Detect which cell encompasses the target text, then output its [X, Y] center coordinate. 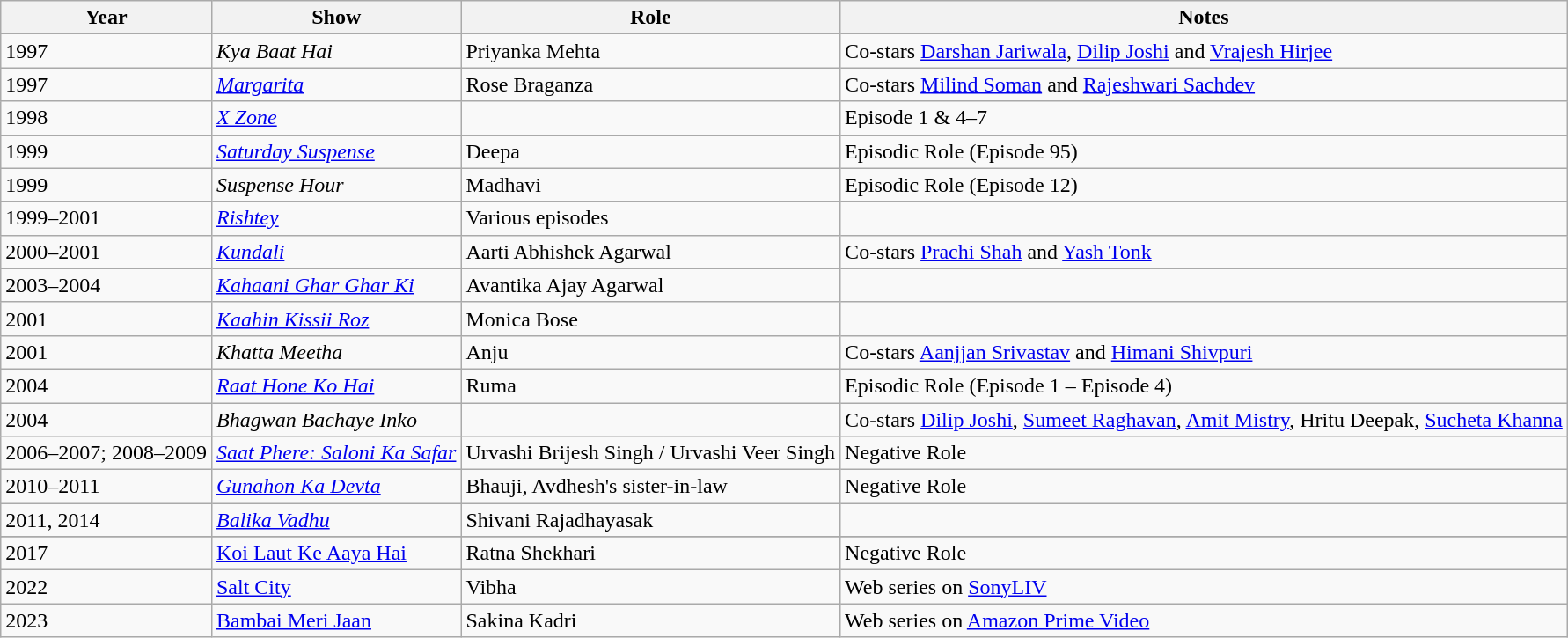
Co-stars Darshan Jariwala, Dilip Joshi and Vrajesh Hirjee [1204, 51]
Sakina Kadri [651, 620]
Raat Hone Ko Hai [336, 385]
2006–2007; 2008–2009 [106, 453]
Bhauji, Avdhesh's sister-in-law [651, 487]
Episodic Role (Episode 12) [1204, 185]
Shivani Rajadhayasak [651, 520]
Priyanka Mehta [651, 51]
Saturday Suspense [336, 151]
Monica Bose [651, 319]
Vibha [651, 587]
Bhagwan Bachaye Inko [336, 420]
2023 [106, 620]
Khatta Meetha [336, 352]
Episodic Role (Episode 1 – Episode 4) [1204, 385]
Saat Phere: Saloni Ka Safar [336, 453]
Anju [651, 352]
2000–2001 [106, 252]
Year [106, 18]
Various episodes [651, 218]
X Zone [336, 118]
Koi Laut Ke Aaya Hai [336, 554]
Deepa [651, 151]
2017 [106, 554]
Rose Braganza [651, 84]
Urvashi Brijesh Singh / Urvashi Veer Singh [651, 453]
Kya Baat Hai [336, 51]
Episodic Role (Episode 95) [1204, 151]
Co-stars Dilip Joshi, Sumeet Raghavan, Amit Mistry, Hritu Deepak, Sucheta Khanna [1204, 420]
Ruma [651, 385]
Aarti Abhishek Agarwal [651, 252]
2011, 2014 [106, 520]
Gunahon Ka Devta [336, 487]
Ratna Shekhari [651, 554]
Salt City [336, 587]
Balika Vadhu [336, 520]
Episode 1 & 4–7 [1204, 118]
Suspense Hour [336, 185]
Margarita [336, 84]
Web series on SonyLIV [1204, 587]
Madhavi [651, 185]
Kahaani Ghar Ghar Ki [336, 285]
Co-stars Prachi Shah and Yash Tonk [1204, 252]
Web series on Amazon Prime Video [1204, 620]
Notes [1204, 18]
Show [336, 18]
2010–2011 [106, 487]
Rishtey [336, 218]
Role [651, 18]
Kaahin Kissii Roz [336, 319]
Avantika Ajay Agarwal [651, 285]
2022 [106, 587]
1999–2001 [106, 218]
Co-stars Aanjjan Srivastav and Himani Shivpuri [1204, 352]
2003–2004 [106, 285]
1998 [106, 118]
Bambai Meri Jaan [336, 620]
Co-stars Milind Soman and Rajeshwari Sachdev [1204, 84]
Kundali [336, 252]
